Locate the cell with the specified text and output its (X, Y) center coordinate. 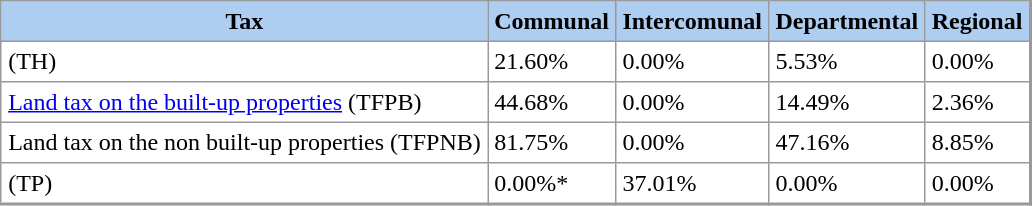
2.36% (978, 102)
(TP) (244, 184)
47.16% (847, 142)
8.85% (978, 142)
(TH) (244, 61)
5.53% (847, 61)
37.01% (692, 184)
0.00%* (552, 184)
81.75% (552, 142)
44.68% (552, 102)
Communal (552, 21)
14.49% (847, 102)
Departmental (847, 21)
Land tax on the non built-up properties (TFPNB) (244, 142)
Tax (244, 21)
Regional (978, 21)
Land tax on the built-up properties (TFPB) (244, 102)
21.60% (552, 61)
Intercomunal (692, 21)
